Locate the cell with the specified text and output its (X, Y) center coordinate. 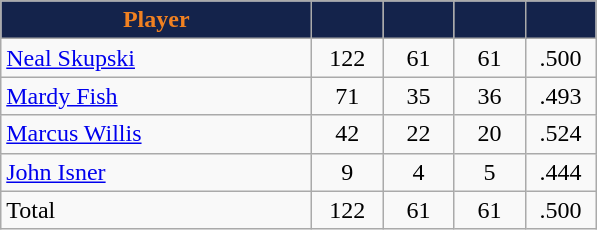
71 (348, 96)
Player (156, 20)
9 (348, 172)
4 (418, 172)
.444 (560, 172)
Neal Skupski (156, 58)
35 (418, 96)
John Isner (156, 172)
Mardy Fish (156, 96)
36 (490, 96)
Marcus Willis (156, 134)
.493 (560, 96)
42 (348, 134)
5 (490, 172)
20 (490, 134)
Total (156, 210)
.524 (560, 134)
22 (418, 134)
